From the cell containing the given text, extract its center point as (X, Y) coordinate. 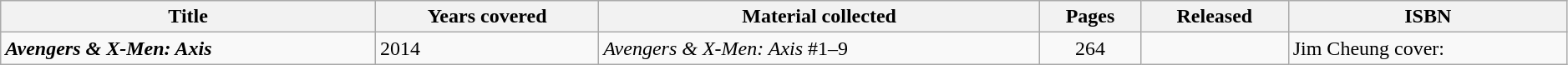
Material collected (820, 17)
ISBN (1428, 17)
Title (189, 17)
Avengers & X-Men: Axis #1–9 (820, 48)
Released (1215, 17)
264 (1089, 48)
Years covered (486, 17)
Pages (1089, 17)
2014 (486, 48)
Jim Cheung cover: (1428, 48)
Avengers & X-Men: Axis (189, 48)
